Identify which cell holds the provided text, then report its [X, Y] central coordinate. 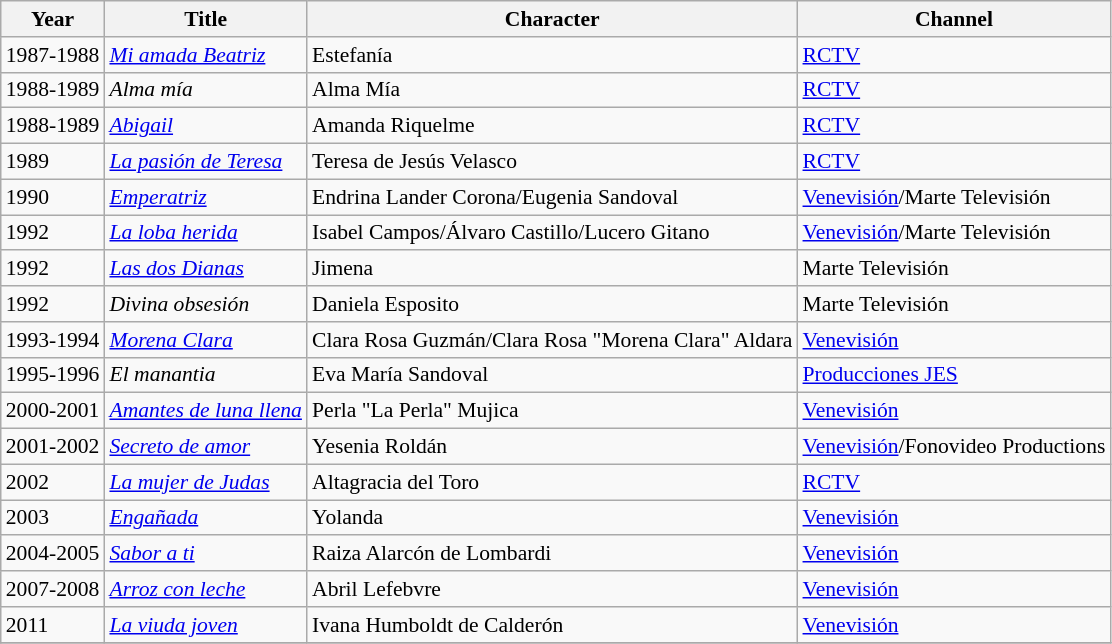
Divina obsesión [206, 304]
Daniela Esposito [552, 304]
1995-1996 [53, 375]
2003 [53, 518]
El manantia [206, 375]
Jimena [552, 269]
Isabel Campos/Álvaro Castillo/Lucero Gitano [552, 233]
Year [53, 19]
La pasión de Teresa [206, 162]
Secreto de amor [206, 447]
Yolanda [552, 518]
Perla "La Perla" Mujica [552, 411]
Character [552, 19]
Raiza Alarcón de Lombardi [552, 554]
Amanda Riquelme [552, 126]
Mi amada Beatriz [206, 55]
2007-2008 [53, 589]
La loba herida [206, 233]
2002 [53, 482]
Arroz con leche [206, 589]
Amantes de luna llena [206, 411]
Venevisión/Fonovideo Productions [954, 447]
Eva María Sandoval [552, 375]
Endrina Lander Corona/Eugenia Sandoval [552, 197]
Sabor a ti [206, 554]
Las dos Dianas [206, 269]
Yesenia Roldán [552, 447]
1989 [53, 162]
Altagracia del Toro [552, 482]
1987-1988 [53, 55]
Producciones JES [954, 375]
Clara Rosa Guzmán/Clara Rosa "Morena Clara" Aldara [552, 340]
Emperatriz [206, 197]
Abril Lefebvre [552, 589]
La mujer de Judas [206, 482]
Title [206, 19]
2000-2001 [53, 411]
Estefanía [552, 55]
2004-2005 [53, 554]
1990 [53, 197]
Morena Clara [206, 340]
1993-1994 [53, 340]
2011 [53, 625]
Alma mía [206, 90]
Channel [954, 19]
2001-2002 [53, 447]
La viuda joven [206, 625]
Ivana Humboldt de Calderón [552, 625]
Abigail [206, 126]
Alma Mía [552, 90]
Engañada [206, 518]
Teresa de Jesús Velasco [552, 162]
